From the cell containing the given text, extract its center point as (X, Y) coordinate. 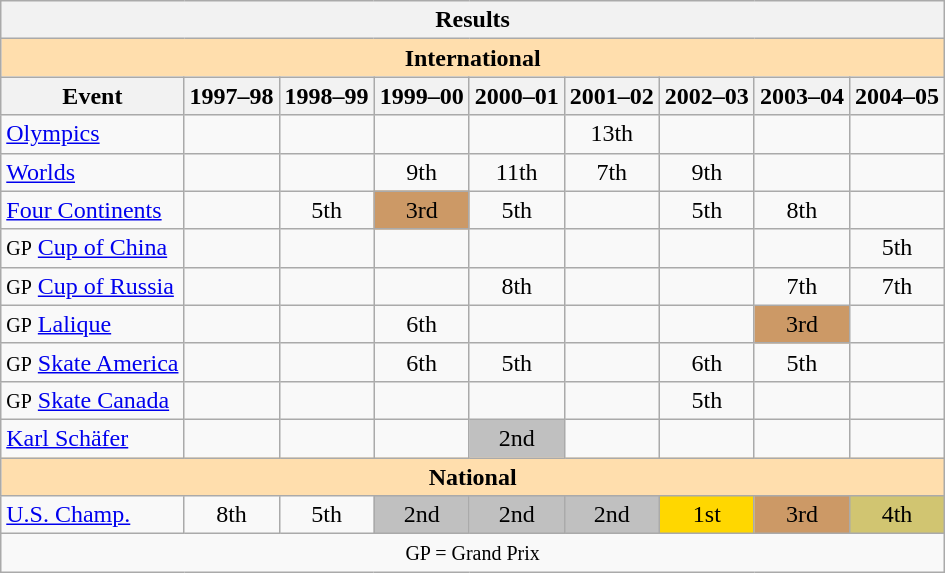
Karl Schäfer (92, 438)
2004–05 (896, 96)
13th (612, 134)
2003–04 (802, 96)
GP Skate Canada (92, 400)
11th (516, 172)
2000–01 (516, 96)
Event (92, 96)
1st (706, 515)
U.S. Champ. (92, 515)
Worlds (92, 172)
GP Skate America (92, 362)
International (473, 58)
1997–98 (232, 96)
1999–00 (422, 96)
GP Cup of Russia (92, 286)
Olympics (92, 134)
GP = Grand Prix (473, 553)
GP Lalique (92, 324)
Results (473, 20)
1998–99 (326, 96)
National (473, 477)
GP Cup of China (92, 248)
2002–03 (706, 96)
4th (896, 515)
2001–02 (612, 96)
Four Continents (92, 210)
